Capture the cell that displays the provided text and extract its (X, Y) central coordinate. 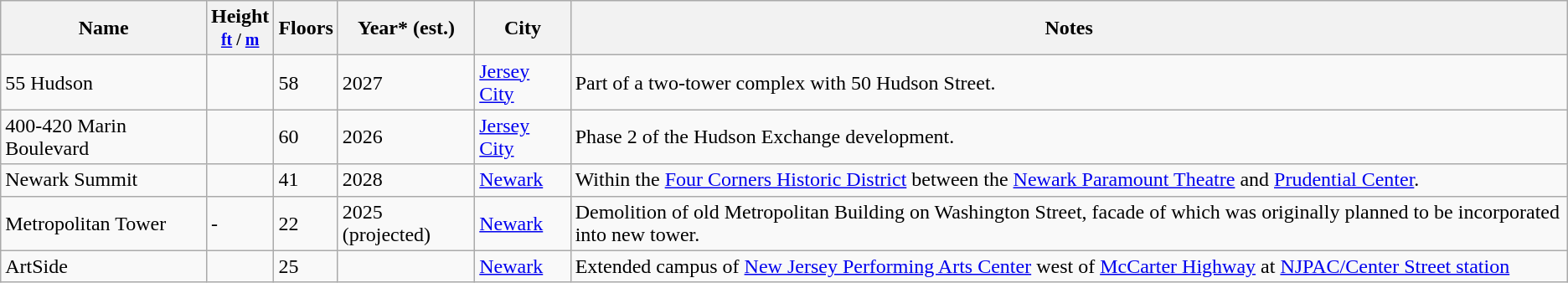
2026 (405, 137)
2028 (405, 180)
Floors (306, 28)
41 (306, 180)
Notes (1069, 28)
Phase 2 of the Hudson Exchange development. (1069, 137)
60 (306, 137)
400-420 Marin Boulevard (104, 137)
Within the Four Corners Historic District between the Newark Paramount Theatre and Prudential Center. (1069, 180)
25 (306, 266)
58 (306, 82)
2027 (405, 82)
Part of a two-tower complex with 50 Hudson Street. (1069, 82)
2025 (projected) (405, 223)
22 (306, 223)
ArtSide (104, 266)
Extended campus of New Jersey Performing Arts Center west of McCarter Highway at NJPAC/Center Street station (1069, 266)
55 Hudson (104, 82)
Demolition of old Metropolitan Building on Washington Street, facade of which was originally planned to be incorporated into new tower. (1069, 223)
Metropolitan Tower (104, 223)
- (240, 223)
Name (104, 28)
Heightft / m (240, 28)
City (523, 28)
Year* (est.) (405, 28)
Newark Summit (104, 180)
